Identify which cell holds the provided text, then report its (X, Y) central coordinate. 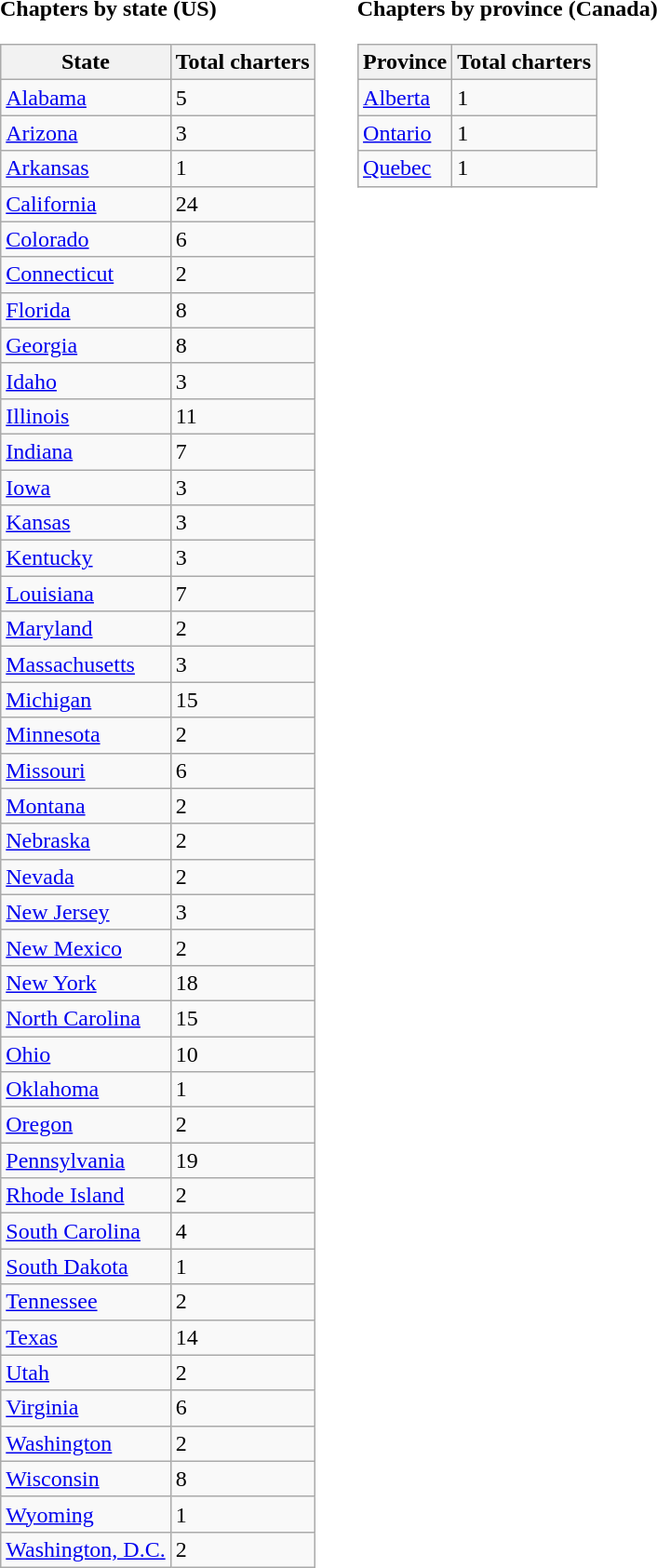
Pennsylvania (86, 1160)
Virginia (86, 1408)
Tennessee (86, 1302)
Nevada (86, 877)
Rhode Island (86, 1196)
Alberta (406, 98)
Georgia (86, 345)
Kansas (86, 523)
California (86, 204)
18 (242, 983)
Texas (86, 1337)
Oregon (86, 1125)
Oklahoma (86, 1090)
Montana (86, 806)
Missouri (86, 771)
South Dakota (86, 1266)
Florida (86, 310)
South Carolina (86, 1231)
State (86, 62)
Wisconsin (86, 1479)
Louisiana (86, 594)
Ohio (86, 1054)
Washington, D.C. (86, 1549)
Massachusetts (86, 664)
Province (406, 62)
New Mexico (86, 947)
Quebec (406, 168)
Iowa (86, 487)
Washington (86, 1443)
Connecticut (86, 275)
North Carolina (86, 1018)
New York (86, 983)
14 (242, 1337)
4 (242, 1231)
24 (242, 204)
5 (242, 98)
Colorado (86, 239)
New Jersey (86, 912)
Illinois (86, 416)
Wyoming (86, 1514)
Michigan (86, 700)
10 (242, 1054)
19 (242, 1160)
Arizona (86, 133)
Ontario (406, 133)
Indiana (86, 451)
Maryland (86, 629)
11 (242, 416)
Arkansas (86, 168)
Minnesota (86, 735)
Idaho (86, 381)
Utah (86, 1373)
Alabama (86, 98)
Nebraska (86, 841)
Kentucky (86, 558)
